For the text-containing cell, return its midpoint in [x, y] coordinate format. 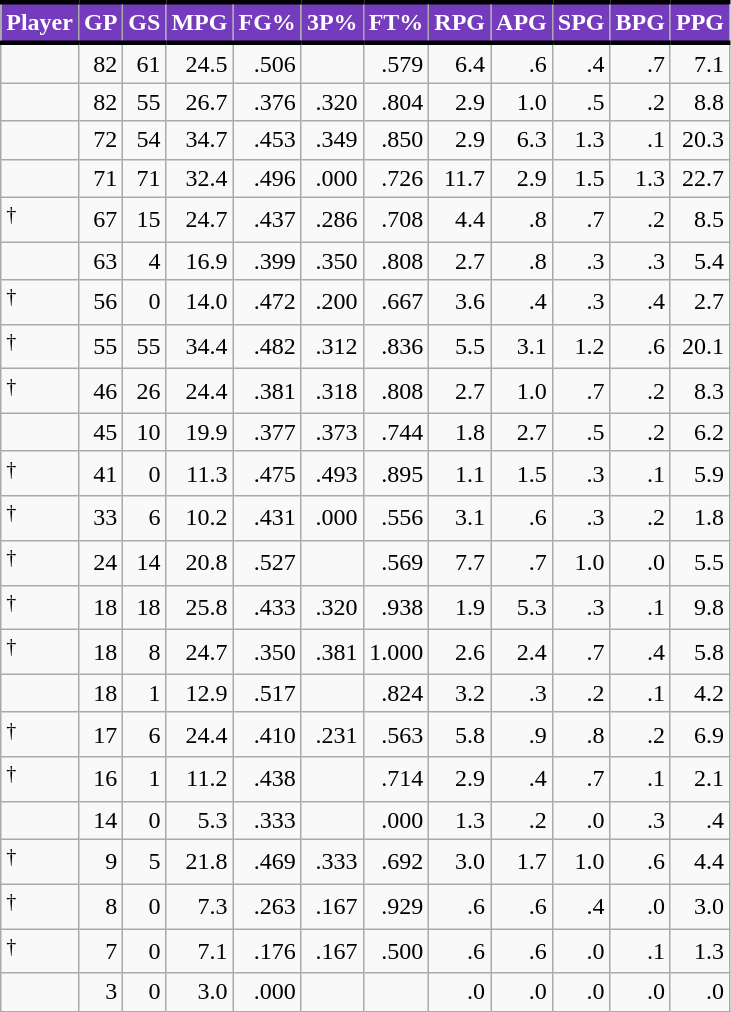
.349 [332, 140]
PPG [700, 22]
.556 [396, 518]
.377 [267, 432]
.500 [396, 952]
20.1 [700, 346]
.496 [267, 178]
46 [100, 392]
2.1 [700, 780]
67 [100, 220]
8.3 [700, 392]
.437 [267, 220]
1.2 [581, 346]
1.9 [460, 608]
14.0 [200, 302]
.9 [522, 734]
FT% [396, 22]
16.9 [200, 261]
61 [144, 63]
5.9 [700, 474]
Player [40, 22]
6.4 [460, 63]
3P% [332, 22]
.475 [267, 474]
72 [100, 140]
7.7 [460, 564]
.469 [267, 862]
26 [144, 392]
.263 [267, 906]
17 [100, 734]
34.4 [200, 346]
.176 [267, 952]
.667 [396, 302]
56 [100, 302]
7.3 [200, 906]
.579 [396, 63]
26.7 [200, 102]
APG [522, 22]
.472 [267, 302]
.482 [267, 346]
16 [100, 780]
.200 [332, 302]
63 [100, 261]
3.2 [460, 693]
20.8 [200, 564]
6.3 [522, 140]
.438 [267, 780]
MPG [200, 22]
10 [144, 432]
RPG [460, 22]
GS [144, 22]
22.7 [700, 178]
32.4 [200, 178]
2.6 [460, 652]
41 [100, 474]
6.2 [700, 432]
.376 [267, 102]
1.1 [460, 474]
11.7 [460, 178]
5 [144, 862]
24 [100, 564]
7 [100, 952]
.433 [267, 608]
.824 [396, 693]
.938 [396, 608]
1.000 [396, 652]
34.7 [200, 140]
.431 [267, 518]
2.4 [522, 652]
11.3 [200, 474]
.527 [267, 564]
.836 [396, 346]
5.4 [700, 261]
.895 [396, 474]
45 [100, 432]
.692 [396, 862]
8.5 [700, 220]
.231 [332, 734]
4 [144, 261]
8.8 [700, 102]
15 [144, 220]
.708 [396, 220]
.850 [396, 140]
.286 [332, 220]
20.3 [700, 140]
.493 [332, 474]
.318 [332, 392]
.714 [396, 780]
FG% [267, 22]
9 [100, 862]
33 [100, 518]
.373 [332, 432]
4.2 [700, 693]
GP [100, 22]
11.2 [200, 780]
.569 [396, 564]
.312 [332, 346]
24.5 [200, 63]
.744 [396, 432]
.506 [267, 63]
.517 [267, 693]
19.9 [200, 432]
.563 [396, 734]
.929 [396, 906]
1.7 [522, 862]
BPG [640, 22]
9.8 [700, 608]
21.8 [200, 862]
10.2 [200, 518]
6.9 [700, 734]
.399 [267, 261]
.410 [267, 734]
3 [100, 992]
.804 [396, 102]
SPG [581, 22]
.453 [267, 140]
.726 [396, 178]
3.6 [460, 302]
12.9 [200, 693]
54 [144, 140]
25.8 [200, 608]
